Return the [x, y] coordinate for the center point of the cell that contains the specified text.  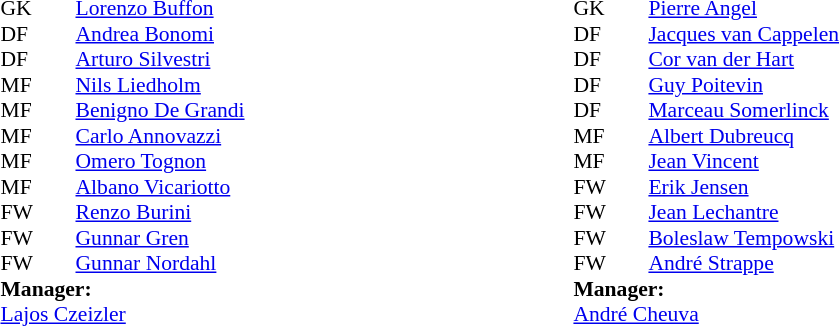
Jacques van Cappelen [744, 34]
Andrea Bonomi [160, 34]
Nils Liedholm [160, 85]
Boleslaw Tempowski [744, 238]
Albano Vicariotto [160, 187]
Jean Lechantre [744, 213]
André Strappe [744, 263]
Renzo Burini [160, 213]
Cor van der Hart [744, 59]
Gunnar Gren [160, 238]
Marceau Somerlinck [744, 111]
Carlo Annovazzi [160, 136]
Albert Dubreucq [744, 136]
Omero Tognon [160, 161]
Erik Jensen [744, 187]
Guy Poitevin [744, 85]
Gunnar Nordahl [160, 263]
Jean Vincent [744, 161]
Arturo Silvestri [160, 59]
Benigno De Grandi [160, 111]
